For the text-containing cell, return its midpoint in [x, y] coordinate format. 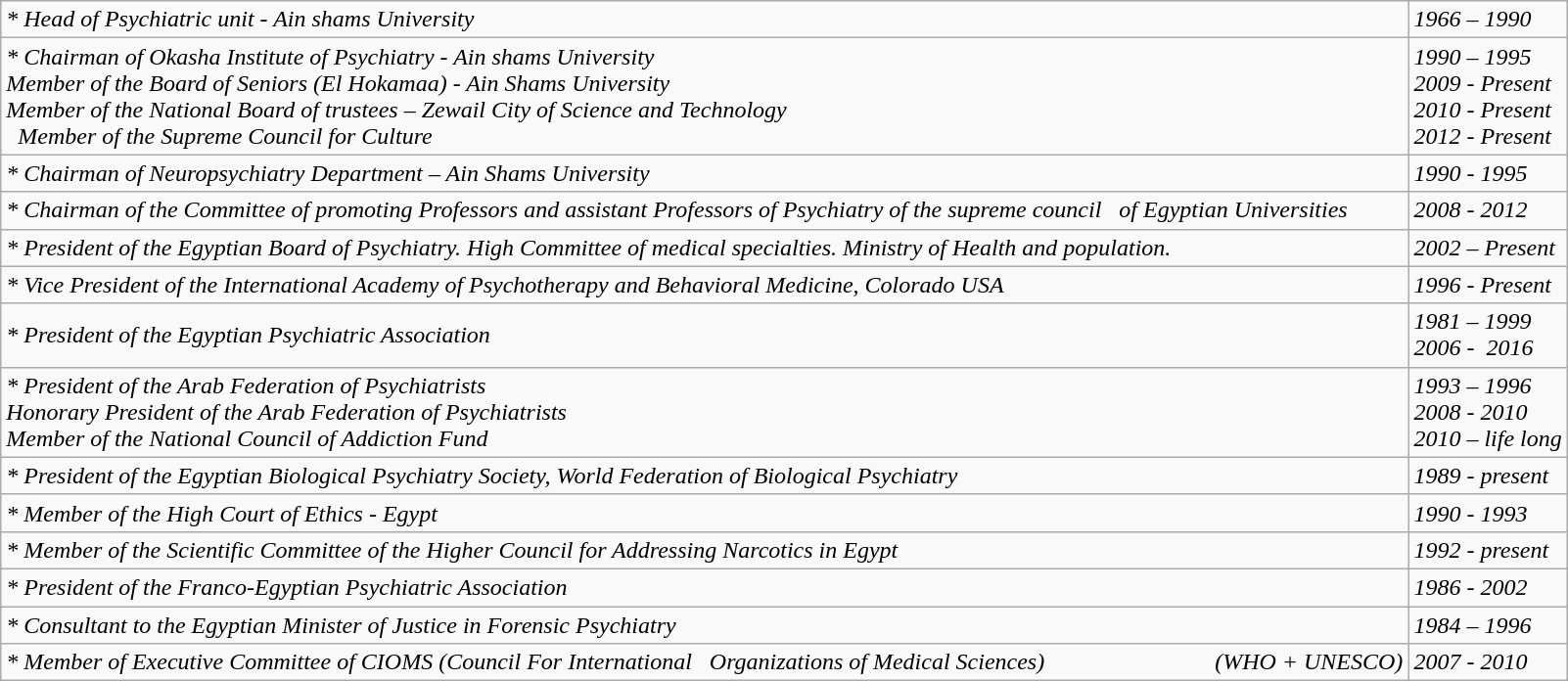
* Member of the Scientific Committee of the Higher Council for Addressing Narcotics in Egypt [705, 550]
* President of the Franco-Egyptian Psychiatric Association [705, 587]
1993 – 19962008 - 20102010 – life long [1488, 412]
1986 - 2002 [1488, 587]
* Chairman of the Committee of promoting Professors and assistant Professors of Psychiatry of the supreme council of Egyptian Universities [705, 210]
2002 – Present [1488, 248]
* Member of Executive Committee of CIOMS (Council For International Organizations of Medical Sciences) (WHO + UNESCO) [705, 662]
1996 - Present [1488, 285]
1981 – 19992006 - 2016 [1488, 335]
1990 - 1995 [1488, 173]
1992 - present [1488, 550]
* Chairman of Neuropsychiatry Department – Ain Shams University [705, 173]
* President of the Egyptian Psychiatric Association [705, 335]
* Head of Psychiatric unit - Ain shams University [705, 20]
1989 - present [1488, 476]
* President of the Egyptian Biological Psychiatry Society, World Federation of Biological Psychiatry [705, 476]
2007 - 2010 [1488, 662]
* Consultant to the Egyptian Minister of Justice in Forensic Psychiatry [705, 625]
1984 – 1996 [1488, 625]
1990 – 19952009 - Present2010 - Present2012 - Present [1488, 96]
1990 - 1993 [1488, 513]
* Member of the High Court of Ethics - Egypt [705, 513]
2008 - 2012 [1488, 210]
1966 – 1990 [1488, 20]
* Vice President of the International Academy of Psychotherapy and Behavioral Medicine, Colorado USA [705, 285]
* President of the Egyptian Board of Psychiatry. High Committee of medical specialties. Ministry of Health and population. [705, 248]
